Detect which cell encompasses the target text, then output its (x, y) center coordinate. 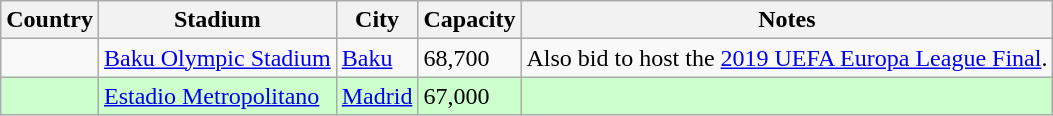
Country (50, 20)
Baku (377, 58)
Stadium (217, 20)
Also bid to host the 2019 UEFA Europa League Final. (787, 58)
Notes (787, 20)
Baku Olympic Stadium (217, 58)
Estadio Metropolitano (217, 96)
City (377, 20)
67,000 (470, 96)
Capacity (470, 20)
Madrid (377, 96)
68,700 (470, 58)
